Identify which cell holds the provided text, then report its (x, y) central coordinate. 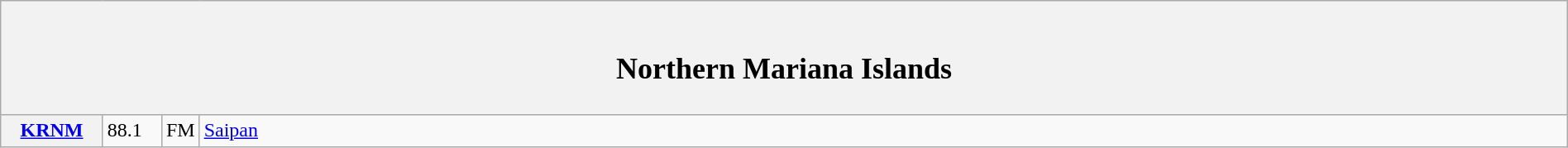
88.1 (132, 131)
Saipan (883, 131)
Northern Mariana Islands (784, 58)
FM (180, 131)
KRNM (52, 131)
